Find where the given text appears and provide that cell's center as [X, Y] coordinate. 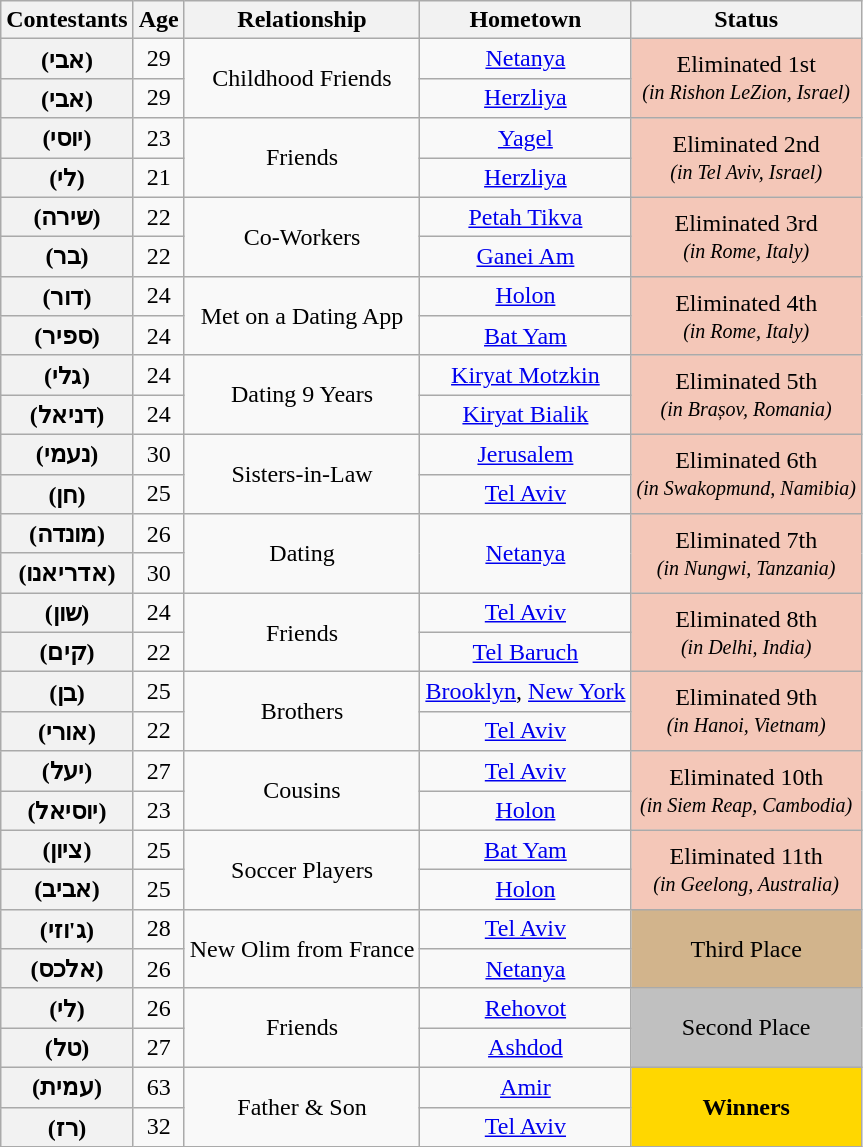
(טל) [67, 1048]
(דניאל) [67, 415]
(בן) [67, 692]
Second Place [746, 1028]
(אדריאנו) [67, 573]
Petah Tikva [526, 217]
Dating 9 Years [302, 394]
Contestants [67, 20]
Brothers [302, 712]
Third Place [746, 948]
(דור) [67, 296]
(אורי) [67, 731]
Eliminated 4th(in Rome, Italy) [746, 316]
(בר) [67, 257]
Yagel [526, 138]
Kiryat Bialik [526, 415]
28 [158, 929]
(ג'וזי) [67, 929]
Brooklyn, New York [526, 692]
(אלכס) [67, 969]
Soccer Players [302, 870]
Eliminated 9th(in Hanoi, Vietnam) [746, 712]
Ashdod [526, 1048]
Status [746, 20]
(גלי) [67, 375]
(מונדה) [67, 534]
(חן) [67, 494]
Co-Workers [302, 236]
(שירה) [67, 217]
Kiryat Motzkin [526, 375]
(שון) [67, 613]
(יעל) [67, 771]
(יוסיאל) [67, 810]
(רז) [67, 1127]
Winners [746, 1106]
Childhood Friends [302, 78]
(אביב) [67, 890]
(ספיר) [67, 336]
Eliminated 5th(in Brașov, Romania) [746, 394]
Amir [526, 1087]
Eliminated 6th(in Swakopmund, Namibia) [746, 474]
Eliminated 3rd(in Rome, Italy) [746, 236]
Eliminated 7th(in Nungwi, Tanzania) [746, 554]
Eliminated 8th(in Delhi, India) [746, 632]
Hometown [526, 20]
Father & Son [302, 1106]
Relationship [302, 20]
(נעמי) [67, 454]
Age [158, 20]
(קים) [67, 652]
New Olim from France [302, 948]
32 [158, 1127]
Rehovot [526, 1008]
Eliminated 2nd(in Tel Aviv, Israel) [746, 158]
Sisters-in-Law [302, 474]
21 [158, 178]
63 [158, 1087]
Jerusalem [526, 454]
Eliminated 1st(in Rishon LeZion, Israel) [746, 78]
Ganei Am [526, 257]
Cousins [302, 790]
Met on a Dating App [302, 316]
(יוסי) [67, 138]
(עמית) [67, 1087]
Eliminated 10th(in Siem Reap, Cambodia) [746, 790]
Eliminated 11th(in Geelong, Australia) [746, 870]
Dating [302, 554]
Tel Baruch [526, 652]
(ציון) [67, 850]
